Capture the cell that displays the provided text and extract its (x, y) central coordinate. 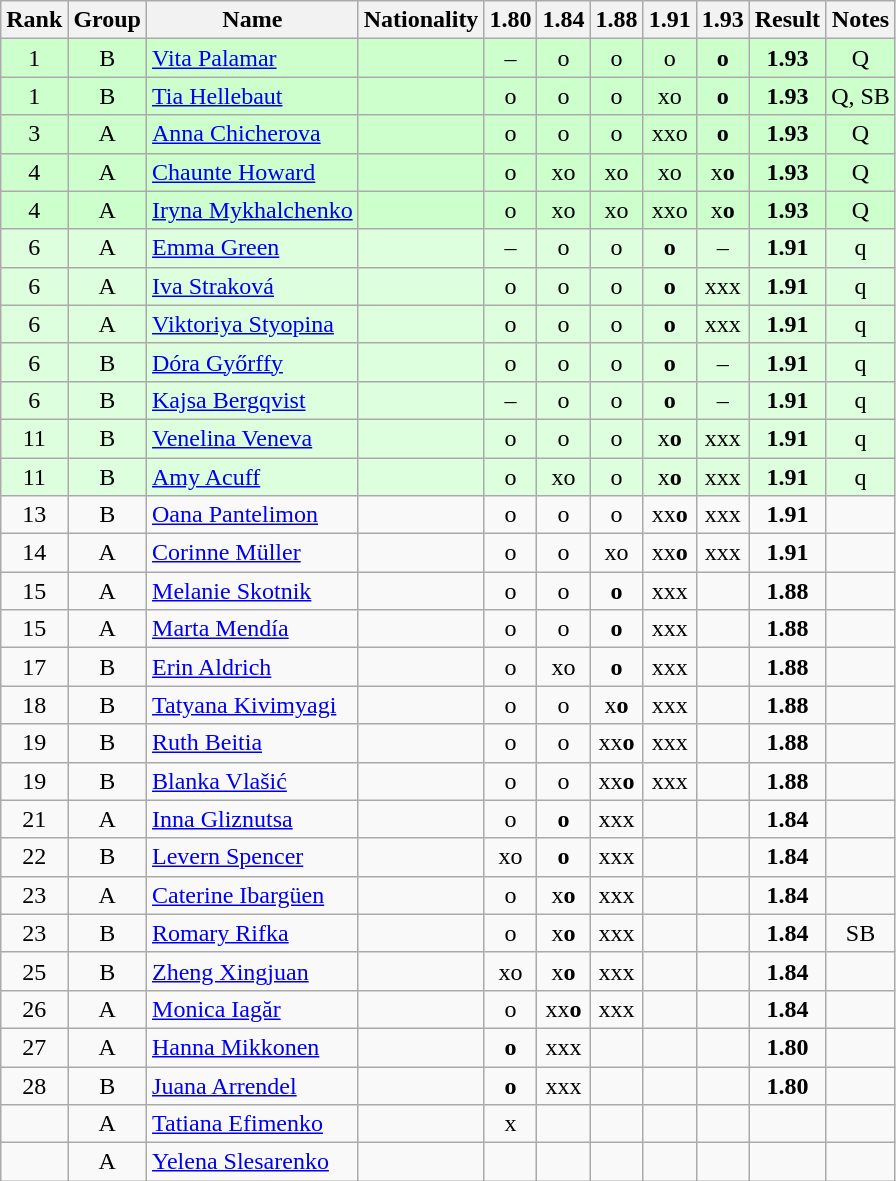
Ruth Beitia (253, 743)
Tatiana Efimenko (253, 1124)
Zheng Xingjuan (253, 971)
Tatyana Kivimyagi (253, 705)
14 (34, 553)
Vita Palamar (253, 58)
18 (34, 705)
Name (253, 20)
Rank (34, 20)
Corinne Müller (253, 553)
Group (108, 20)
Iva Straková (253, 286)
Melanie Skotnik (253, 591)
Oana Pantelimon (253, 515)
Blanka Vlašić (253, 781)
Viktoriya Styopina (253, 324)
Result (787, 20)
Marta Mendía (253, 629)
Chaunte Howard (253, 172)
28 (34, 1085)
Amy Acuff (253, 477)
Kajsa Bergqvist (253, 400)
Juana Arrendel (253, 1085)
13 (34, 515)
x (510, 1124)
Q, SB (861, 96)
Inna Gliznutsa (253, 819)
Nationality (421, 20)
Tia Hellebaut (253, 96)
Anna Chicherova (253, 134)
21 (34, 819)
Notes (861, 20)
22 (34, 857)
Hanna Mikkonen (253, 1047)
Emma Green (253, 248)
Yelena Slesarenko (253, 1162)
Levern Spencer (253, 857)
3 (34, 134)
Erin Aldrich (253, 667)
25 (34, 971)
Caterine Ibargüen (253, 895)
Dóra Győrffy (253, 362)
Iryna Mykhalchenko (253, 210)
Monica Iagăr (253, 1009)
Romary Rifka (253, 933)
SB (861, 933)
26 (34, 1009)
27 (34, 1047)
Venelina Veneva (253, 438)
17 (34, 667)
